Detect which cell encompasses the target text, then output its (X, Y) center coordinate. 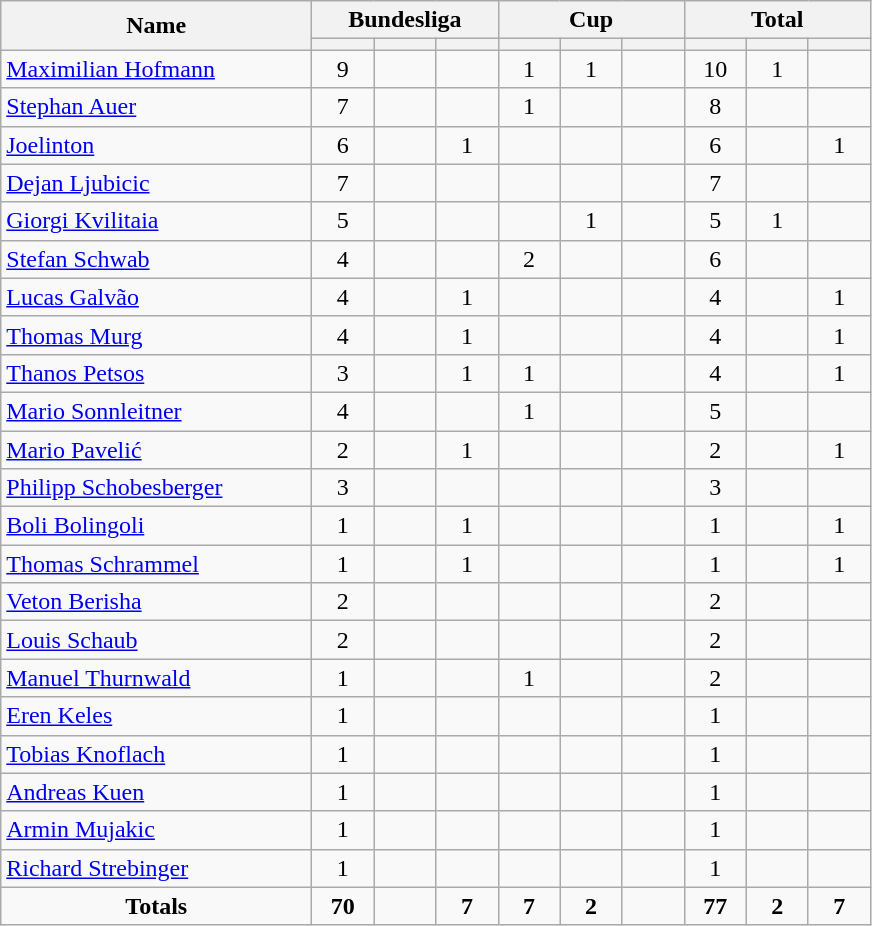
10 (715, 69)
Stephan Auer (156, 107)
Totals (156, 906)
Lucas Galvão (156, 297)
Dejan Ljubicic (156, 183)
Total (777, 20)
Name (156, 26)
Mario Pavelić (156, 449)
Joelinton (156, 145)
Andreas Kuen (156, 792)
Veton Berisha (156, 602)
Boli Bolingoli (156, 526)
8 (715, 107)
Eren Keles (156, 716)
Cup (591, 20)
Thomas Murg (156, 335)
Louis Schaub (156, 640)
Maximilian Hofmann (156, 69)
Stefan Schwab (156, 259)
Mario Sonnleitner (156, 411)
Giorgi Kvilitaia (156, 221)
70 (343, 906)
Manuel Thurnwald (156, 678)
9 (343, 69)
77 (715, 906)
Thomas Schrammel (156, 564)
Bundesliga (405, 20)
Philipp Schobesberger (156, 488)
Thanos Petsos (156, 373)
Richard Strebinger (156, 868)
Tobias Knoflach (156, 754)
Armin Mujakic (156, 830)
